Output the (X, Y) coordinate of the center of the cell containing the given text.  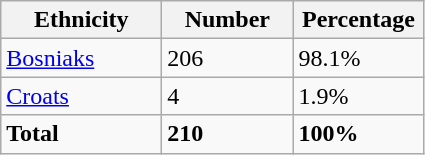
4 (228, 96)
206 (228, 58)
Percentage (358, 20)
Bosniaks (82, 58)
210 (228, 134)
100% (358, 134)
Ethnicity (82, 20)
Croats (82, 96)
Number (228, 20)
98.1% (358, 58)
1.9% (358, 96)
Total (82, 134)
